Search for the cell housing the specified text and yield its (X, Y) center coordinate. 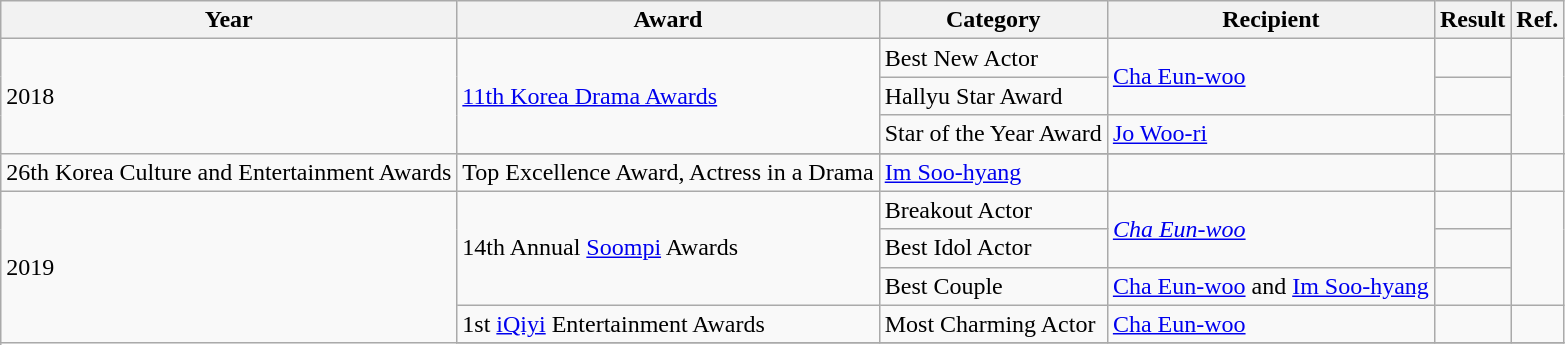
Cha Eun-woo and Im Soo-hyang (1270, 286)
Result (1472, 20)
Best Idol Actor (993, 248)
1st iQiyi Entertainment Awards (668, 324)
Recipient (1270, 20)
14th Annual Soompi Awards (668, 248)
Year (229, 20)
2019 (229, 267)
Jo Woo-ri (1270, 134)
Breakout Actor (993, 210)
Im Soo-hyang (993, 172)
Top Excellence Award, Actress in a Drama (668, 172)
Hallyu Star Award (993, 96)
Best Couple (993, 286)
Best New Actor (993, 58)
Award (668, 20)
2018 (229, 96)
Category (993, 20)
11th Korea Drama Awards (668, 96)
Ref. (1538, 20)
Star of the Year Award (993, 134)
26th Korea Culture and Entertainment Awards (229, 172)
Most Charming Actor (993, 324)
